Provide the [X, Y] coordinate of the cell's center where the given text is located.  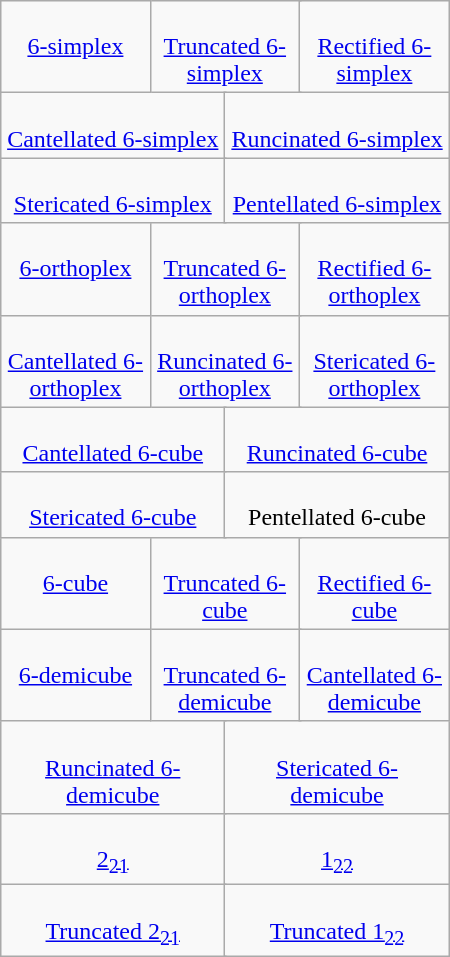
Truncated 6-orthoplex [224, 269]
Runcinated 6-simplex [337, 126]
Stericated 6-orthoplex [375, 361]
Runcinated 6-cube [337, 440]
Runcinated 6-demicube [113, 767]
Pentellated 6-simplex [337, 190]
122 [337, 848]
Stericated 6-demicube [337, 767]
Pentellated 6-cube [337, 504]
Stericated 6-simplex [113, 190]
6-cube [76, 583]
Rectified 6-cube [375, 583]
Truncated 6-cube [224, 583]
Stericated 6-cube [113, 504]
Truncated 221 [113, 920]
Truncated 6-demicube [224, 675]
6-simplex [76, 47]
Truncated 122 [337, 920]
Cantellated 6-cube [113, 440]
Cantellated 6-simplex [113, 126]
Runcinated 6-orthoplex [224, 361]
Truncated 6-simplex [224, 47]
Rectified 6-simplex [375, 47]
6-orthoplex [76, 269]
Cantellated 6-orthoplex [76, 361]
221 [113, 848]
Rectified 6-orthoplex [375, 269]
6-demicube [76, 675]
Cantellated 6-demicube [375, 675]
